For the text-containing cell, return its midpoint in [x, y] coordinate format. 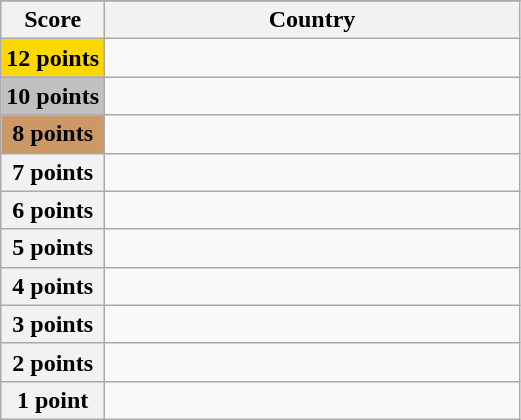
Country [312, 20]
10 points [53, 96]
12 points [53, 58]
3 points [53, 324]
Score [53, 20]
1 point [53, 400]
8 points [53, 134]
2 points [53, 362]
5 points [53, 248]
6 points [53, 210]
4 points [53, 286]
7 points [53, 172]
